Search for the cell housing the specified text and yield its (X, Y) center coordinate. 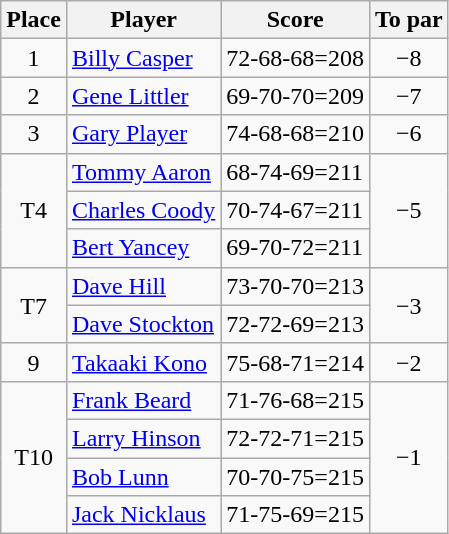
T7 (34, 305)
−8 (408, 58)
9 (34, 362)
Place (34, 20)
Larry Hinson (143, 438)
Charles Coody (143, 210)
70-74-67=211 (296, 210)
72-68-68=208 (296, 58)
To par (408, 20)
Dave Hill (143, 286)
Player (143, 20)
72-72-71=215 (296, 438)
69-70-70=209 (296, 96)
T10 (34, 457)
Score (296, 20)
72-72-69=213 (296, 324)
74-68-68=210 (296, 134)
Takaaki Kono (143, 362)
−6 (408, 134)
−1 (408, 457)
Jack Nicklaus (143, 515)
Gary Player (143, 134)
−2 (408, 362)
Bob Lunn (143, 477)
68-74-69=211 (296, 172)
71-76-68=215 (296, 400)
Bert Yancey (143, 248)
Dave Stockton (143, 324)
73-70-70=213 (296, 286)
Tommy Aaron (143, 172)
−5 (408, 210)
70-70-75=215 (296, 477)
1 (34, 58)
Frank Beard (143, 400)
71-75-69=215 (296, 515)
Gene Littler (143, 96)
2 (34, 96)
3 (34, 134)
−7 (408, 96)
−3 (408, 305)
T4 (34, 210)
75-68-71=214 (296, 362)
Billy Casper (143, 58)
69-70-72=211 (296, 248)
